Locate the cell with the specified text and output its (X, Y) center coordinate. 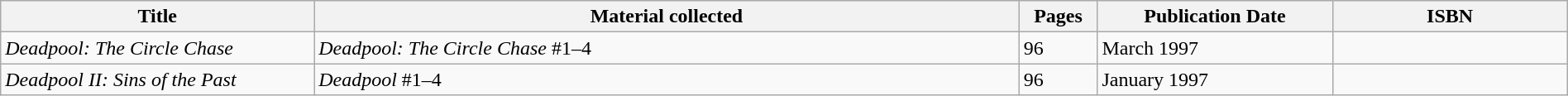
Deadpool #1–4 (667, 79)
Publication Date (1215, 17)
January 1997 (1215, 79)
March 1997 (1215, 48)
Title (157, 17)
Deadpool II: Sins of the Past (157, 79)
Deadpool: The Circle Chase #1–4 (667, 48)
Material collected (667, 17)
Deadpool: The Circle Chase (157, 48)
ISBN (1450, 17)
Pages (1059, 17)
